Output the [X, Y] coordinate of the center of the cell containing the given text.  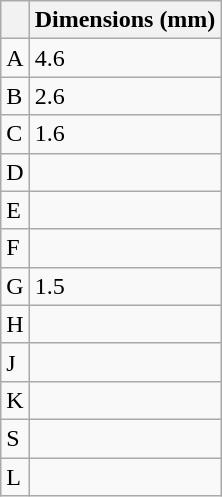
F [15, 248]
1.6 [125, 134]
E [15, 210]
G [15, 286]
B [15, 96]
A [15, 58]
D [15, 172]
1.5 [125, 286]
J [15, 362]
S [15, 438]
L [15, 477]
C [15, 134]
K [15, 400]
2.6 [125, 96]
Dimensions (mm) [125, 20]
4.6 [125, 58]
H [15, 324]
